Output the (X, Y) coordinate of the center of the cell containing the given text.  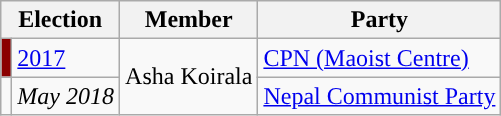
CPN (Maoist Centre) (380, 58)
Nepal Communist Party (380, 96)
2017 (66, 58)
Asha Koirala (189, 77)
Member (189, 20)
May 2018 (66, 96)
Election (60, 20)
Party (380, 20)
